Locate the cell with the specified text and output its [X, Y] center coordinate. 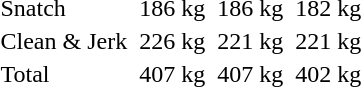
221 kg [250, 41]
226 kg [172, 41]
